Pinpoint the cell where the given text exists, returning its (X, Y) midpoint coordinate. 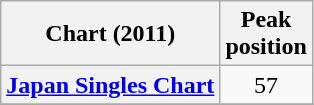
Peakposition (266, 34)
Japan Singles Chart (110, 85)
Chart (2011) (110, 34)
57 (266, 85)
